Search for the cell housing the specified text and yield its [x, y] center coordinate. 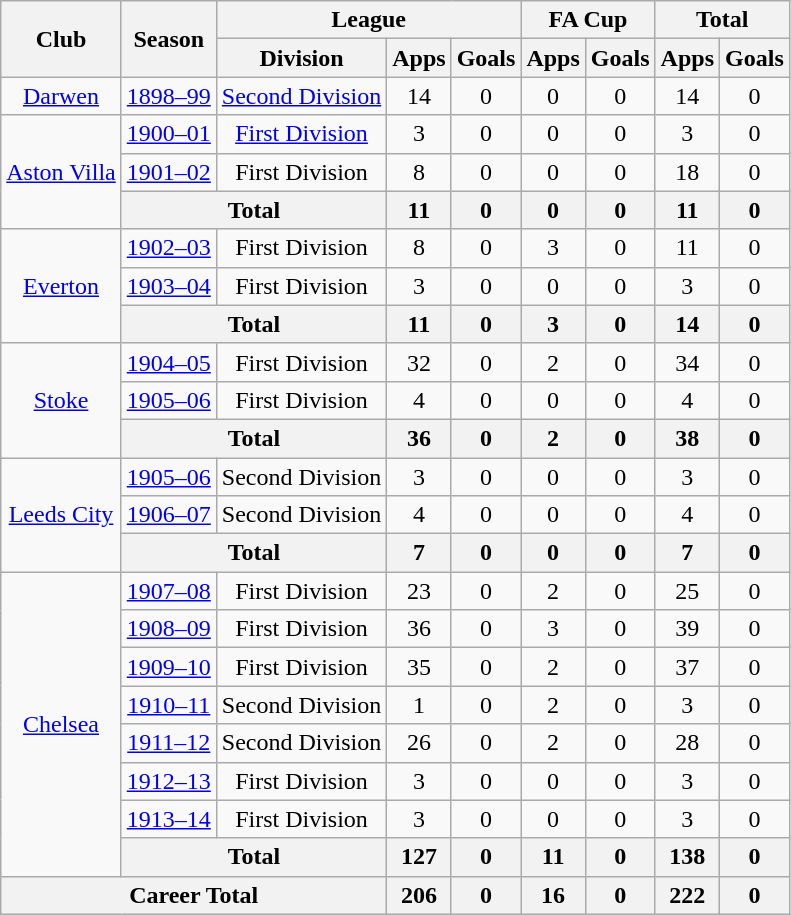
37 [687, 667]
25 [687, 591]
127 [419, 857]
39 [687, 629]
1911–12 [168, 743]
1908–09 [168, 629]
222 [687, 895]
League [368, 20]
16 [553, 895]
1903–04 [168, 286]
1910–11 [168, 705]
Aston Villa [62, 172]
1904–05 [168, 362]
Leeds City [62, 515]
1900–01 [168, 134]
26 [419, 743]
Season [168, 39]
Club [62, 39]
1901–02 [168, 172]
Career Total [194, 895]
206 [419, 895]
Everton [62, 286]
Darwen [62, 96]
1906–07 [168, 515]
Stoke [62, 400]
23 [419, 591]
FA Cup [588, 20]
34 [687, 362]
1907–08 [168, 591]
1898–99 [168, 96]
Division [301, 58]
38 [687, 438]
1912–13 [168, 781]
1902–03 [168, 248]
32 [419, 362]
138 [687, 857]
1 [419, 705]
Chelsea [62, 724]
35 [419, 667]
28 [687, 743]
1909–10 [168, 667]
1913–14 [168, 819]
18 [687, 172]
